Provide the (x, y) coordinate of the cell's center where the given text is located.  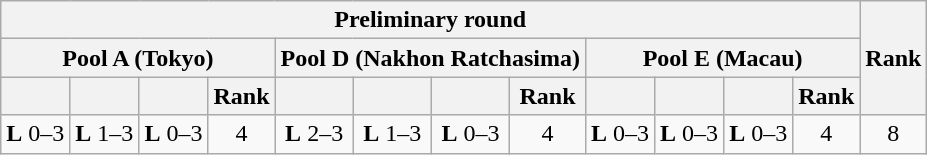
L 2–3 (314, 134)
Preliminary round (430, 20)
Pool A (Tokyo) (138, 58)
Pool E (Macau) (722, 58)
Pool D (Nakhon Ratchasima) (430, 58)
8 (894, 134)
